From the cell containing the given text, extract its center point as (x, y) coordinate. 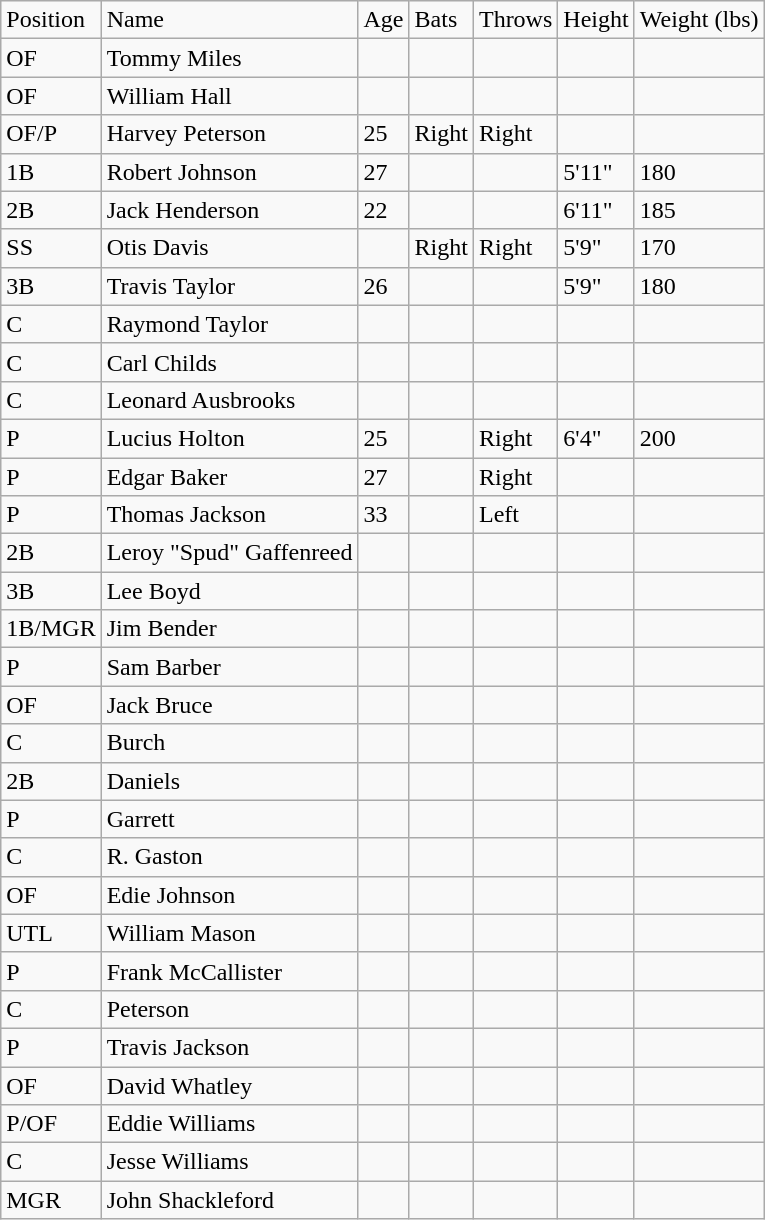
22 (384, 210)
170 (699, 248)
Eddie Williams (230, 1124)
Frank McCallister (230, 971)
Bats (441, 20)
Harvey Peterson (230, 134)
Edie Johnson (230, 895)
26 (384, 286)
Edgar Baker (230, 477)
Jim Bender (230, 629)
John Shackleford (230, 1200)
Weight (lbs) (699, 20)
1B/MGR (51, 629)
OF/P (51, 134)
Throws (515, 20)
6'4" (596, 438)
6'11" (596, 210)
Sam Barber (230, 667)
185 (699, 210)
David Whatley (230, 1085)
Daniels (230, 781)
5'11" (596, 172)
Robert Johnson (230, 172)
Travis Taylor (230, 286)
Position (51, 20)
Travis Jackson (230, 1047)
William Mason (230, 933)
R. Gaston (230, 857)
33 (384, 515)
William Hall (230, 96)
Otis Davis (230, 248)
MGR (51, 1200)
Left (515, 515)
Jesse Williams (230, 1162)
1B (51, 172)
200 (699, 438)
Burch (230, 743)
SS (51, 248)
Age (384, 20)
Lee Boyd (230, 591)
Jack Bruce (230, 705)
Garrett (230, 819)
Name (230, 20)
Leonard Ausbrooks (230, 400)
UTL (51, 933)
Thomas Jackson (230, 515)
P/OF (51, 1124)
Raymond Taylor (230, 324)
Jack Henderson (230, 210)
Carl Childs (230, 362)
Height (596, 20)
Tommy Miles (230, 58)
Leroy "Spud" Gaffenreed (230, 553)
Peterson (230, 1009)
Lucius Holton (230, 438)
